Provide the (x, y) coordinate of the cell's center where the given text is located.  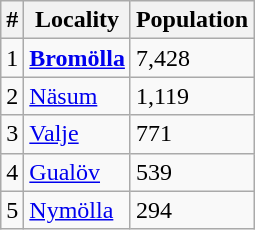
Valje (78, 134)
Gualöv (78, 172)
2 (12, 96)
1,119 (192, 96)
Locality (78, 20)
1 (12, 58)
3 (12, 134)
Bromölla (78, 58)
5 (12, 210)
Näsum (78, 96)
294 (192, 210)
539 (192, 172)
4 (12, 172)
Population (192, 20)
7,428 (192, 58)
Nymölla (78, 210)
# (12, 20)
771 (192, 134)
